Determine the [X, Y] coordinate at the center of the cell enclosing the given text.  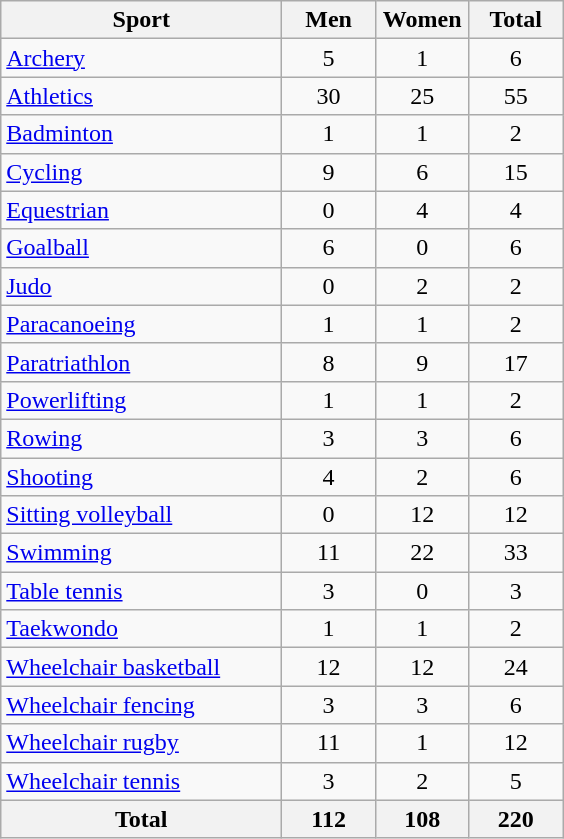
Athletics [142, 96]
30 [329, 96]
24 [516, 667]
15 [516, 172]
112 [329, 819]
Sport [142, 20]
Wheelchair basketball [142, 667]
Taekwondo [142, 629]
Wheelchair rugby [142, 743]
Shooting [142, 477]
Wheelchair fencing [142, 705]
Wheelchair tennis [142, 781]
22 [422, 553]
17 [516, 362]
Table tennis [142, 591]
Sitting volleyball [142, 515]
25 [422, 96]
Badminton [142, 134]
Swimming [142, 553]
Judo [142, 286]
Goalball [142, 248]
8 [329, 362]
33 [516, 553]
Women [422, 20]
Cycling [142, 172]
Men [329, 20]
Paratriathlon [142, 362]
220 [516, 819]
Rowing [142, 438]
Paracanoeing [142, 324]
Powerlifting [142, 400]
108 [422, 819]
Archery [142, 58]
55 [516, 96]
Equestrian [142, 210]
